Determine the (X, Y) coordinate at the center of the cell enclosing the given text.  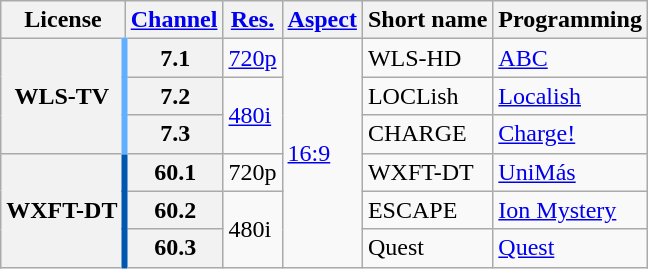
Res. (252, 20)
ABC (570, 58)
7.3 (174, 134)
CHARGE (427, 134)
Short name (427, 20)
Ion Mystery (570, 210)
Aspect (322, 20)
60.2 (174, 210)
60.1 (174, 172)
7.2 (174, 96)
Channel (174, 20)
License (63, 20)
16:9 (322, 153)
WLS-TV (63, 96)
Charge! (570, 134)
WLS-HD (427, 58)
ESCAPE (427, 210)
Localish (570, 96)
UniMás (570, 172)
Programming (570, 20)
60.3 (174, 248)
LOCLish (427, 96)
7.1 (174, 58)
